Locate the cell with the specified text and output its (X, Y) center coordinate. 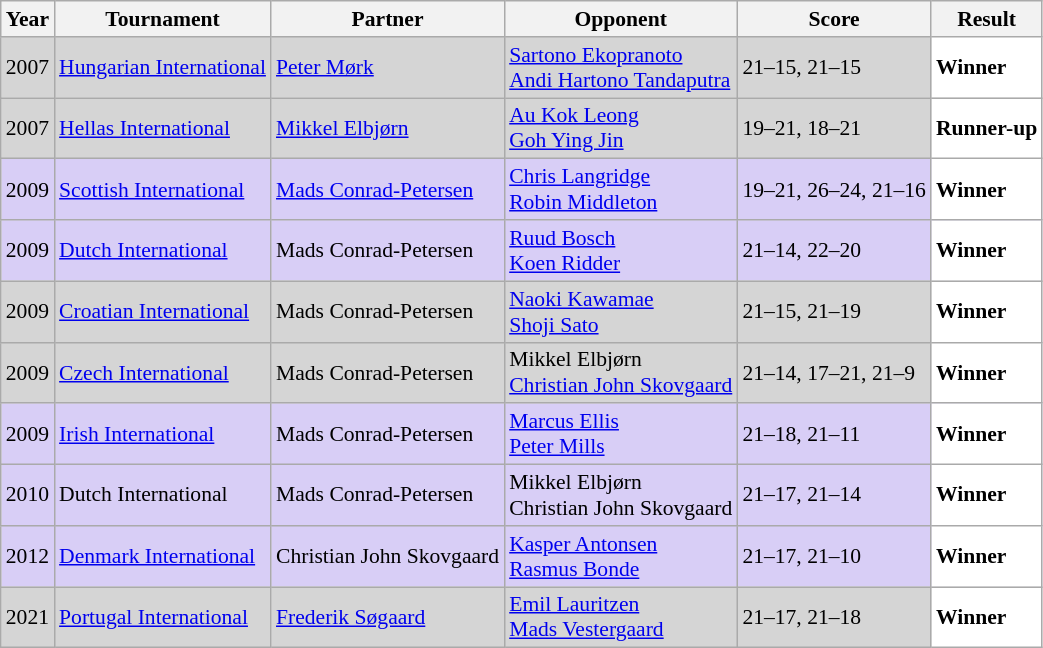
21–18, 21–11 (834, 434)
21–15, 21–19 (834, 312)
Chris Langridge Robin Middleton (620, 190)
Au Kok Leong Goh Ying Jin (620, 128)
2012 (28, 556)
2021 (28, 618)
Runner-up (986, 128)
21–14, 17–21, 21–9 (834, 372)
19–21, 18–21 (834, 128)
Peter Mørk (388, 68)
Naoki Kawamae Shoji Sato (620, 312)
Kasper Antonsen Rasmus Bonde (620, 556)
Christian John Skovgaard (388, 556)
21–17, 21–10 (834, 556)
Hungarian International (162, 68)
Tournament (162, 19)
Year (28, 19)
Mikkel Elbjørn (388, 128)
Hellas International (162, 128)
Frederik Søgaard (388, 618)
Marcus Ellis Peter Mills (620, 434)
21–15, 21–15 (834, 68)
Irish International (162, 434)
Sartono Ekopranoto Andi Hartono Tandaputra (620, 68)
21–14, 22–20 (834, 250)
2010 (28, 496)
Scottish International (162, 190)
Emil Lauritzen Mads Vestergaard (620, 618)
Czech International (162, 372)
Croatian International (162, 312)
Portugal International (162, 618)
21–17, 21–18 (834, 618)
21–17, 21–14 (834, 496)
Ruud Bosch Koen Ridder (620, 250)
Denmark International (162, 556)
Partner (388, 19)
Score (834, 19)
19–21, 26–24, 21–16 (834, 190)
Result (986, 19)
Opponent (620, 19)
